Locate the cell with the specified text and output its [X, Y] center coordinate. 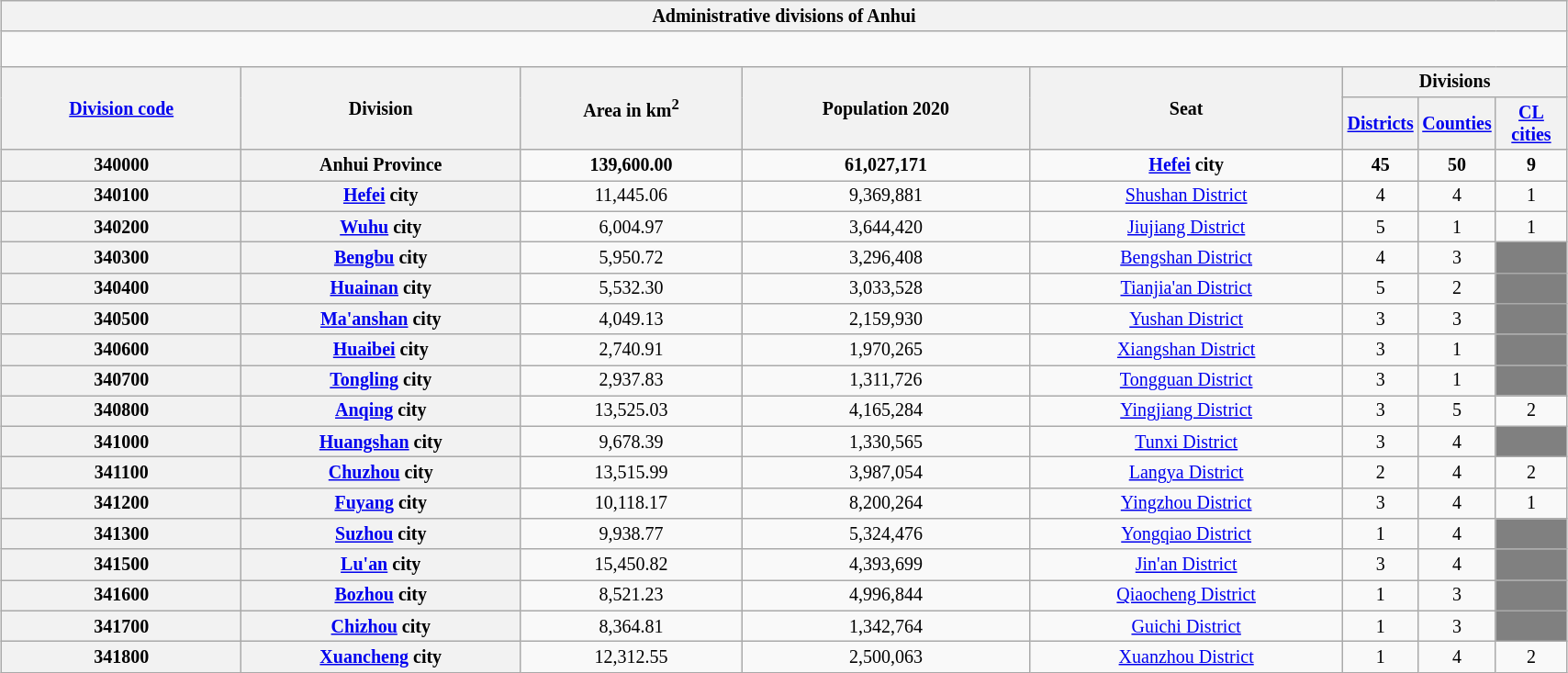
Tongling city [381, 380]
9,938.77 [632, 534]
Anhui Province [381, 165]
340500 [121, 320]
341100 [121, 472]
4,996,844 [885, 595]
2,159,930 [885, 320]
9,678.39 [632, 443]
Division code [121, 108]
340200 [121, 226]
1,311,726 [885, 380]
341800 [121, 657]
1,330,565 [885, 443]
340400 [121, 288]
Tianjia'an District [1186, 288]
4,393,699 [885, 566]
2,740.91 [632, 349]
8,521.23 [632, 595]
341300 [121, 534]
11,445.06 [632, 196]
CL cities [1531, 123]
2,500,063 [885, 657]
5,950.72 [632, 257]
15,450.82 [632, 566]
Tongguan District [1186, 380]
9,369,881 [885, 196]
1,970,265 [885, 349]
3,644,420 [885, 226]
5,532.30 [632, 288]
9 [1531, 165]
4,049.13 [632, 320]
3,987,054 [885, 472]
340300 [121, 257]
Xuancheng city [381, 657]
Fuyang city [381, 503]
Ma'anshan city [381, 320]
Bengshan District [1186, 257]
45 [1381, 165]
Wuhu city [381, 226]
Lu'an city [381, 566]
50 [1456, 165]
5,324,476 [885, 534]
Anqing city [381, 411]
341700 [121, 626]
Xiangshan District [1186, 349]
12,312.55 [632, 657]
341000 [121, 443]
Administrative divisions of Anhui [784, 17]
Population 2020 [885, 108]
Tunxi District [1186, 443]
Chuzhou city [381, 472]
Huainan city [381, 288]
Yingjiang District [1186, 411]
Huangshan city [381, 443]
Jin'an District [1186, 566]
6,004.97 [632, 226]
Division [381, 108]
13,525.03 [632, 411]
341500 [121, 566]
340600 [121, 349]
341200 [121, 503]
Jiujiang District [1186, 226]
Yingzhou District [1186, 503]
8,200,264 [885, 503]
4,165,284 [885, 411]
Yushan District [1186, 320]
13,515.99 [632, 472]
Langya District [1186, 472]
340100 [121, 196]
Divisions [1455, 83]
340700 [121, 380]
Yongqiao District [1186, 534]
10,118.17 [632, 503]
Qiaocheng District [1186, 595]
Huaibei city [381, 349]
341600 [121, 595]
139,600.00 [632, 165]
1,342,764 [885, 626]
Shushan District [1186, 196]
2,937.83 [632, 380]
Chizhou city [381, 626]
3,296,408 [885, 257]
Guichi District [1186, 626]
Seat [1186, 108]
Bozhou city [381, 595]
Bengbu city [381, 257]
3,033,528 [885, 288]
Xuanzhou District [1186, 657]
8,364.81 [632, 626]
61,027,171 [885, 165]
Counties [1456, 123]
Area in km2 [632, 108]
340800 [121, 411]
340000 [121, 165]
Districts [1381, 123]
Suzhou city [381, 534]
